Provide the [X, Y] coordinate of the cell's center where the given text is located.  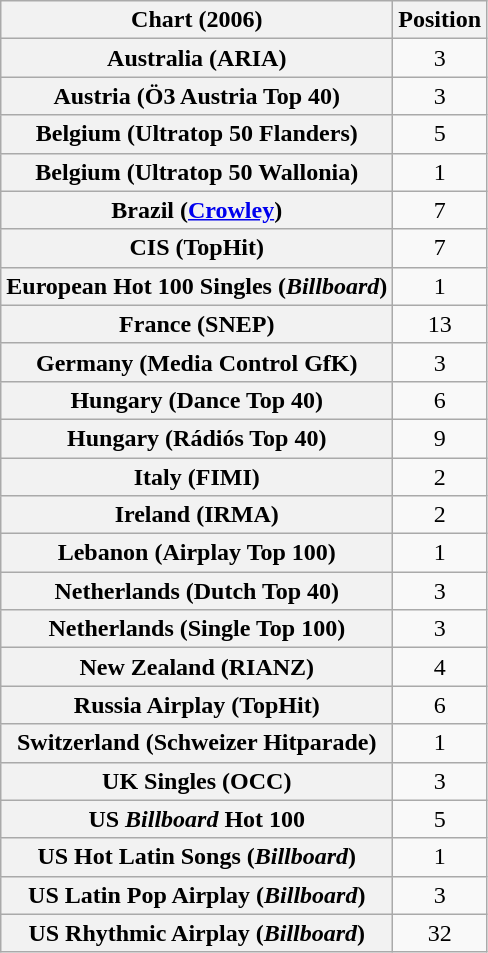
Germany (Media Control GfK) [197, 362]
13 [440, 324]
Netherlands (Single Top 100) [197, 629]
European Hot 100 Singles (Billboard) [197, 286]
4 [440, 667]
Australia (ARIA) [197, 58]
Austria (Ö3 Austria Top 40) [197, 96]
Italy (FIMI) [197, 477]
Ireland (IRMA) [197, 515]
32 [440, 933]
Switzerland (Schweizer Hitparade) [197, 743]
Belgium (Ultratop 50 Flanders) [197, 134]
US Rhythmic Airplay (Billboard) [197, 933]
US Hot Latin Songs (Billboard) [197, 857]
Brazil (Crowley) [197, 210]
Netherlands (Dutch Top 40) [197, 591]
9 [440, 438]
Russia Airplay (TopHit) [197, 705]
Chart (2006) [197, 20]
Belgium (Ultratop 50 Wallonia) [197, 172]
UK Singles (OCC) [197, 781]
New Zealand (RIANZ) [197, 667]
US Latin Pop Airplay (Billboard) [197, 895]
Hungary (Rádiós Top 40) [197, 438]
Lebanon (Airplay Top 100) [197, 553]
US Billboard Hot 100 [197, 819]
CIS (TopHit) [197, 248]
France (SNEP) [197, 324]
Position [440, 20]
Hungary (Dance Top 40) [197, 400]
